For the text-containing cell, return its midpoint in [X, Y] coordinate format. 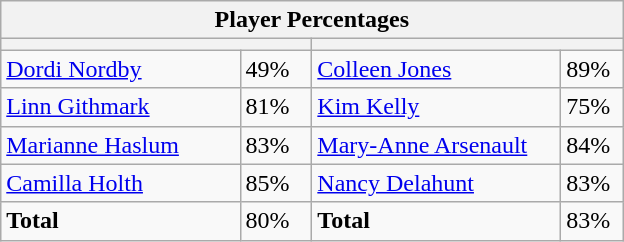
Nancy Delahunt [436, 183]
Linn Githmark [120, 107]
89% [592, 69]
Camilla Holth [120, 183]
49% [276, 69]
Mary-Anne Arsenault [436, 145]
Dordi Nordby [120, 69]
Player Percentages [312, 20]
Kim Kelly [436, 107]
85% [276, 183]
Marianne Haslum [120, 145]
81% [276, 107]
75% [592, 107]
Colleen Jones [436, 69]
80% [276, 221]
84% [592, 145]
